From the cell containing the given text, extract its center point as [x, y] coordinate. 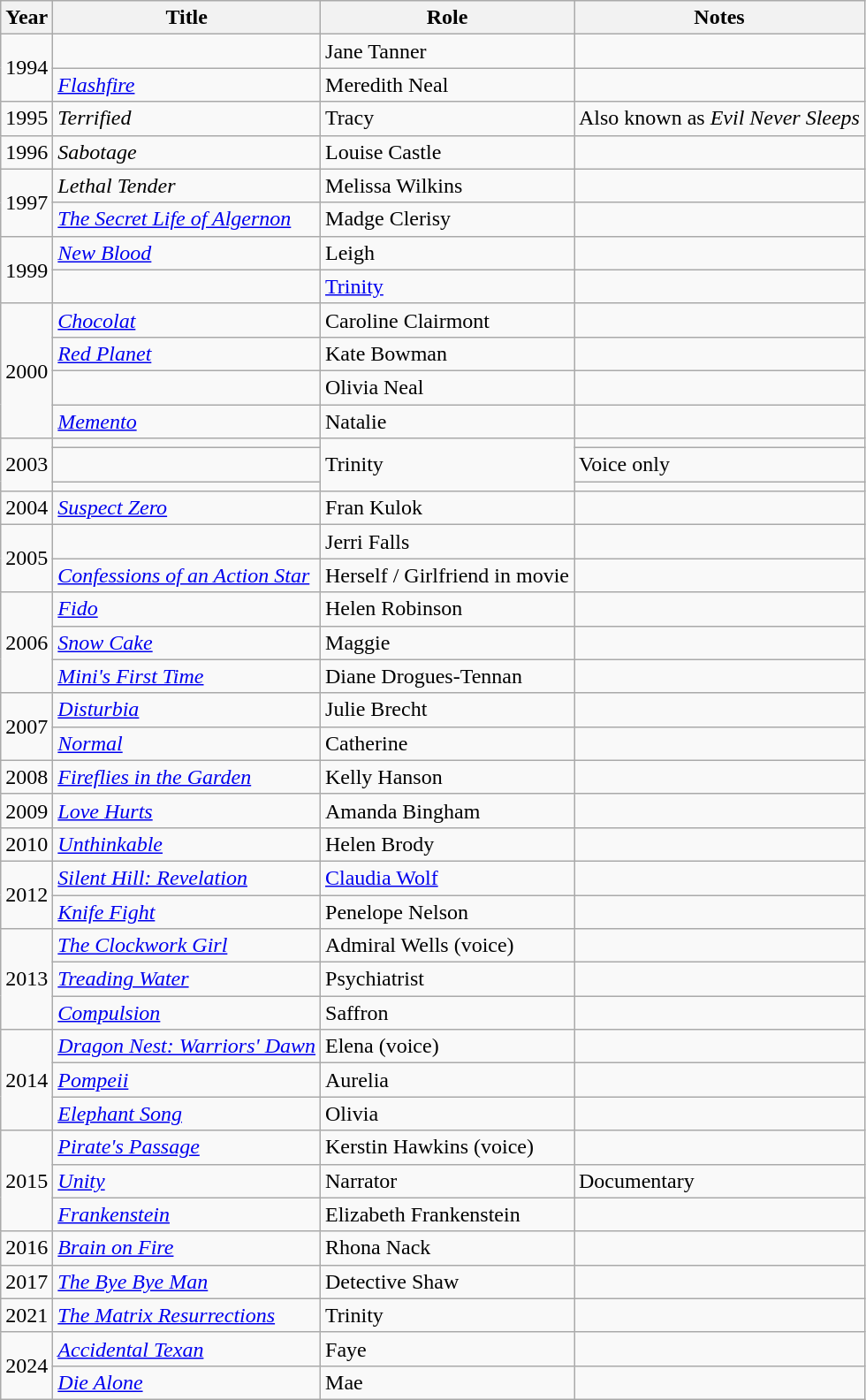
2008 [27, 777]
Tracy [447, 118]
Madge Clerisy [447, 219]
Herself / Girlfriend in movie [447, 575]
Mae [447, 1382]
Chocolat [187, 320]
Year [27, 18]
1995 [27, 118]
2021 [27, 1315]
2024 [27, 1366]
Title [187, 18]
Normal [187, 743]
Flashfire [187, 85]
Diane Drogues-Tennan [447, 676]
2004 [27, 508]
New Blood [187, 253]
Saffron [447, 1013]
Psychiatrist [447, 979]
Meredith Neal [447, 85]
Terrified [187, 118]
Elena (voice) [447, 1046]
The Matrix Resurrections [187, 1315]
1999 [27, 270]
Helen Brody [447, 844]
Elizabeth Frankenstein [447, 1214]
1997 [27, 202]
Mini's First Time [187, 676]
Kerstin Hawkins (voice) [447, 1147]
The Secret Life of Algernon [187, 219]
2014 [27, 1080]
2013 [27, 979]
Elephant Song [187, 1114]
2009 [27, 810]
Maggie [447, 643]
2017 [27, 1282]
Catherine [447, 743]
Unity [187, 1181]
Aurelia [447, 1080]
Fran Kulok [447, 508]
Kelly Hanson [447, 777]
2012 [27, 894]
Narrator [447, 1181]
Notes [719, 18]
2015 [27, 1181]
Memento [187, 422]
Treading Water [187, 979]
Die Alone [187, 1382]
Voice only [719, 465]
Penelope Nelson [447, 911]
2005 [27, 559]
Pirate's Passage [187, 1147]
Louise Castle [447, 152]
Compulsion [187, 1013]
Pompeii [187, 1080]
Faye [447, 1349]
Dragon Nest: Warriors' Dawn [187, 1046]
Leigh [447, 253]
Unthinkable [187, 844]
The Bye Bye Man [187, 1282]
1994 [27, 68]
1996 [27, 152]
2003 [27, 465]
Kate Bowman [447, 354]
Confessions of an Action Star [187, 575]
Also known as Evil Never Sleeps [719, 118]
Olivia Neal [447, 387]
Documentary [719, 1181]
Fireflies in the Garden [187, 777]
Jane Tanner [447, 51]
Disturbia [187, 710]
Caroline Clairmont [447, 320]
Suspect Zero [187, 508]
Julie Brecht [447, 710]
Lethal Tender [187, 186]
Silent Hill: Revelation [187, 878]
Role [447, 18]
Snow Cake [187, 643]
Red Planet [187, 354]
2000 [27, 370]
Natalie [447, 422]
Rhona Nack [447, 1248]
Sabotage [187, 152]
Jerri Falls [447, 542]
The Clockwork Girl [187, 946]
Brain on Fire [187, 1248]
2007 [27, 727]
Helen Robinson [447, 609]
Claudia Wolf [447, 878]
Fido [187, 609]
Olivia [447, 1114]
Amanda Bingham [447, 810]
Detective Shaw [447, 1282]
Frankenstein [187, 1214]
2010 [27, 844]
Love Hurts [187, 810]
Accidental Texan [187, 1349]
2006 [27, 643]
Knife Fight [187, 911]
2016 [27, 1248]
Admiral Wells (voice) [447, 946]
Melissa Wilkins [447, 186]
